Return (X, Y) of the center of cell containing provided text 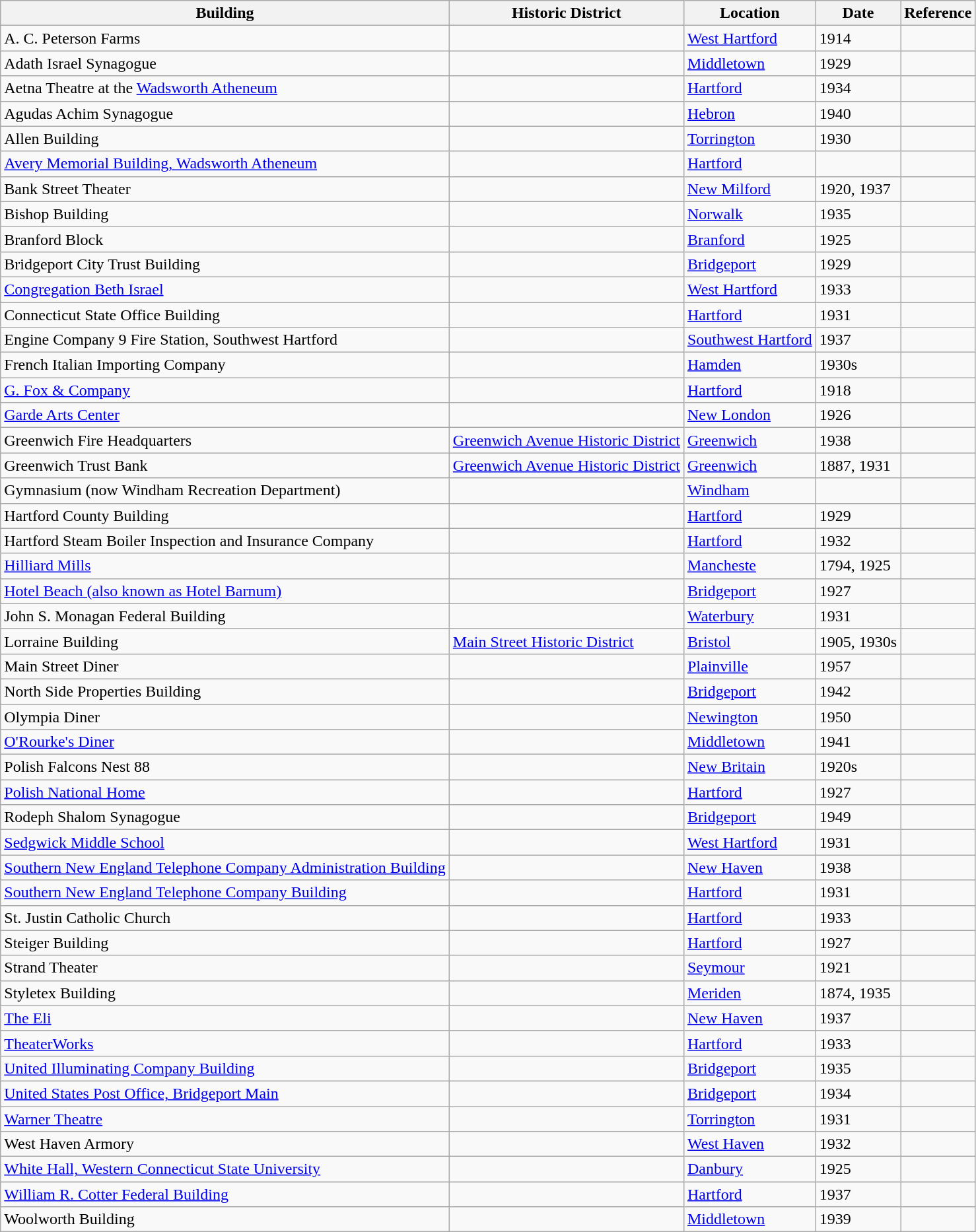
1874, 1935 (858, 993)
A. C. Peterson Farms (225, 38)
New Britain (749, 767)
Plainville (749, 666)
Building (225, 13)
Gymnasium (now Windham Recreation Department) (225, 491)
Warner Theatre (225, 1119)
1942 (858, 691)
Norwalk (749, 214)
1926 (858, 415)
Avery Memorial Building, Wadsworth Atheneum (225, 164)
New Milford (749, 189)
John S. Monagan Federal Building (225, 616)
1940 (858, 114)
Hartford Steam Boiler Inspection and Insurance Company (225, 541)
Branford (749, 239)
Sedgwick Middle School (225, 842)
Agudas Achim Synagogue (225, 114)
1920, 1937 (858, 189)
French Italian Importing Company (225, 365)
Meriden (749, 993)
Hilliard Mills (225, 566)
Location (749, 13)
Newington (749, 716)
Seymour (749, 968)
Aetna Theatre at the Wadsworth Atheneum (225, 88)
Danbury (749, 1169)
New London (749, 415)
1921 (858, 968)
Main Street Historic District (567, 641)
Steiger Building (225, 943)
Bridgeport City Trust Building (225, 264)
Rodeph Shalom Synagogue (225, 817)
Allen Building (225, 139)
Hamden (749, 365)
The Eli (225, 1018)
Windham (749, 491)
Branford Block (225, 239)
1950 (858, 716)
Date (858, 13)
1939 (858, 1219)
1957 (858, 666)
Southern New England Telephone Company Building (225, 893)
1930s (858, 365)
West Haven (749, 1144)
Styletex Building (225, 993)
William R. Cotter Federal Building (225, 1194)
1920s (858, 767)
Reference (938, 13)
O'Rourke's Diner (225, 742)
Mancheste (749, 566)
Bank Street Theater (225, 189)
Lorraine Building (225, 641)
Olympia Diner (225, 716)
Polish National Home (225, 792)
Polish Falcons Nest 88 (225, 767)
1949 (858, 817)
North Side Properties Building (225, 691)
Southern New England Telephone Company Administration Building (225, 868)
1918 (858, 390)
Woolworth Building (225, 1219)
Engine Company 9 Fire Station, Southwest Hartford (225, 340)
Greenwich Fire Headquarters (225, 440)
Hotel Beach (also known as Hotel Barnum) (225, 591)
1905, 1930s (858, 641)
Congregation Beth Israel (225, 289)
G. Fox & Company (225, 390)
Bishop Building (225, 214)
1941 (858, 742)
Adath Israel Synagogue (225, 63)
1794, 1925 (858, 566)
Strand Theater (225, 968)
Greenwich Trust Bank (225, 465)
Southwest Hartford (749, 340)
White Hall, Western Connecticut State University (225, 1169)
Historic District (567, 13)
Main Street Diner (225, 666)
Bristol (749, 641)
United Illuminating Company Building (225, 1068)
1914 (858, 38)
Waterbury (749, 616)
1887, 1931 (858, 465)
United States Post Office, Bridgeport Main (225, 1093)
Hartford County Building (225, 516)
1930 (858, 139)
Connecticut State Office Building (225, 315)
Hebron (749, 114)
Garde Arts Center (225, 415)
West Haven Armory (225, 1144)
St. Justin Catholic Church (225, 918)
TheaterWorks (225, 1043)
